Provide the [x, y] coordinate of the cell's center where the given text is located.  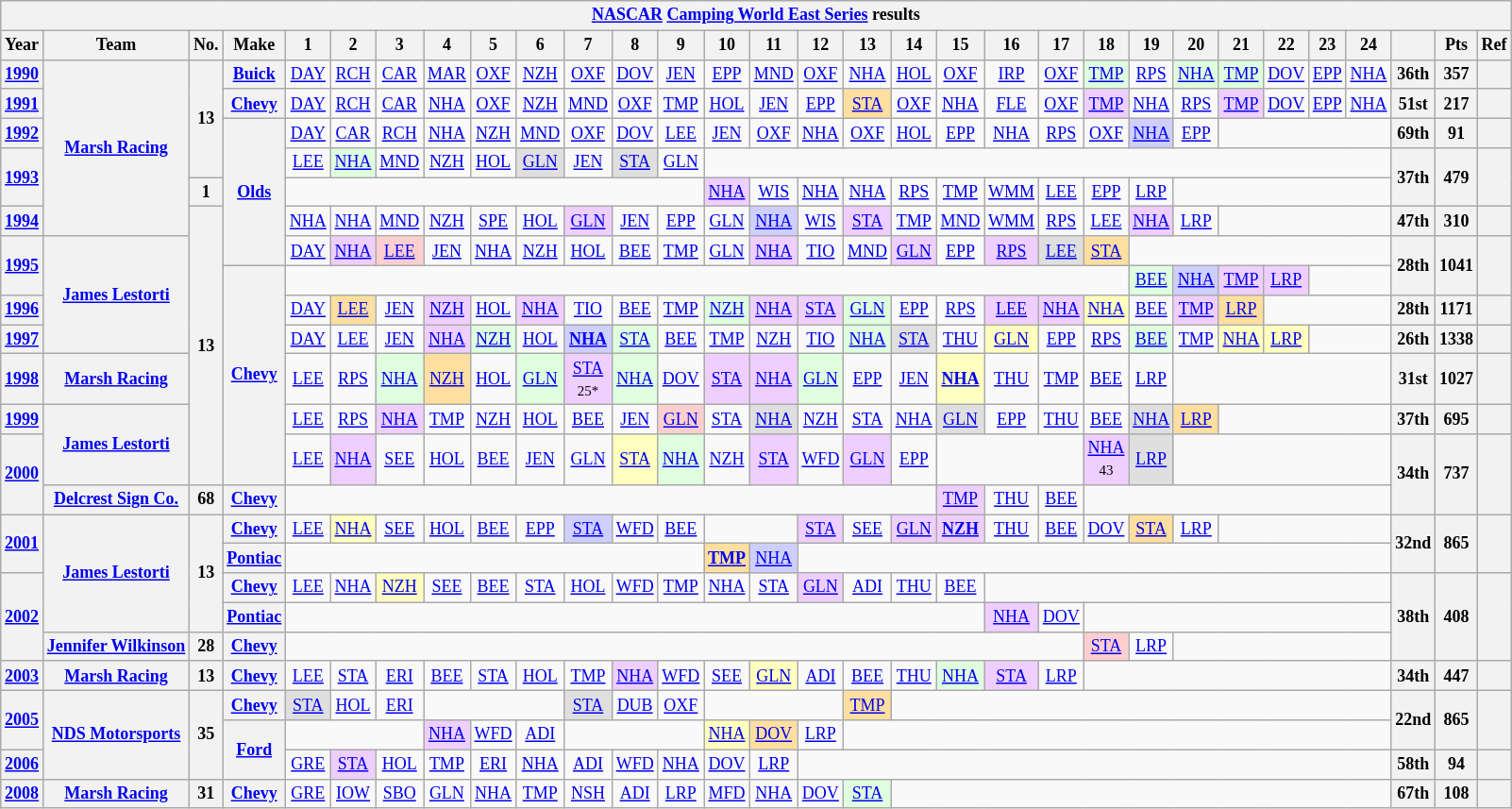
69th [1414, 132]
737 [1457, 474]
1997 [23, 340]
19 [1151, 45]
2008 [23, 793]
10 [727, 45]
Olds [255, 192]
Delcrest Sign Co. [115, 498]
2005 [23, 720]
Make [255, 45]
9 [681, 45]
IRP [1012, 74]
20 [1196, 45]
24 [1369, 45]
28 [206, 646]
MFD [727, 793]
32nd [1414, 543]
DUB [634, 706]
38th [1414, 617]
8 [634, 45]
STA25* [589, 379]
21 [1241, 45]
Ford [255, 750]
FLE [1012, 104]
447 [1457, 676]
Ref [1494, 45]
2001 [23, 543]
1993 [23, 177]
1994 [23, 221]
SPE [493, 221]
94 [1457, 765]
12 [821, 45]
NHA43 [1106, 460]
47th [1414, 221]
3 [400, 45]
NSH [589, 793]
Buick [255, 74]
51st [1414, 104]
1990 [23, 74]
IOW [353, 793]
91 [1457, 132]
479 [1457, 177]
11 [774, 45]
2002 [23, 617]
67th [1414, 793]
NDS Motorsports [115, 735]
Year [23, 45]
SBO [400, 793]
36th [1414, 74]
2000 [23, 474]
1338 [1457, 340]
23 [1327, 45]
357 [1457, 74]
22nd [1414, 720]
2006 [23, 765]
58th [1414, 765]
31st [1414, 379]
408 [1457, 617]
18 [1106, 45]
1027 [1457, 379]
NASCAR Camping World East Series results [756, 15]
68 [206, 498]
4 [447, 45]
1991 [23, 104]
695 [1457, 419]
2 [353, 45]
22 [1286, 45]
1998 [23, 379]
26th [1414, 340]
16 [1012, 45]
6 [540, 45]
2003 [23, 676]
1995 [23, 265]
Team [115, 45]
Pts [1457, 45]
7 [589, 45]
MAR [447, 74]
1996 [23, 310]
15 [961, 45]
1992 [23, 132]
No. [206, 45]
310 [1457, 221]
108 [1457, 793]
1999 [23, 419]
Jennifer Wilkinson [115, 646]
217 [1457, 104]
1171 [1457, 310]
31 [206, 793]
5 [493, 45]
17 [1061, 45]
1041 [1457, 265]
14 [914, 45]
35 [206, 735]
